Provide the [X, Y] coordinate of the cell's center where the given text is located.  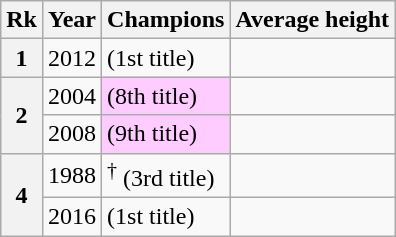
Average height [312, 20]
1 [22, 58]
2012 [72, 58]
† (3rd title) [166, 176]
2008 [72, 134]
(8th title) [166, 96]
2 [22, 115]
(9th title) [166, 134]
2004 [72, 96]
Champions [166, 20]
2016 [72, 217]
Year [72, 20]
1988 [72, 176]
4 [22, 194]
Rk [22, 20]
